Pinpoint the cell where the given text exists, returning its [X, Y] midpoint coordinate. 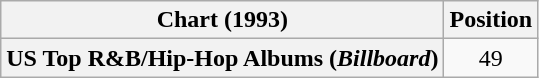
49 [491, 58]
Chart (1993) [222, 20]
US Top R&B/Hip-Hop Albums (Billboard) [222, 58]
Position [491, 20]
